Pinpoint the cell where the given text exists, returning its (X, Y) midpoint coordinate. 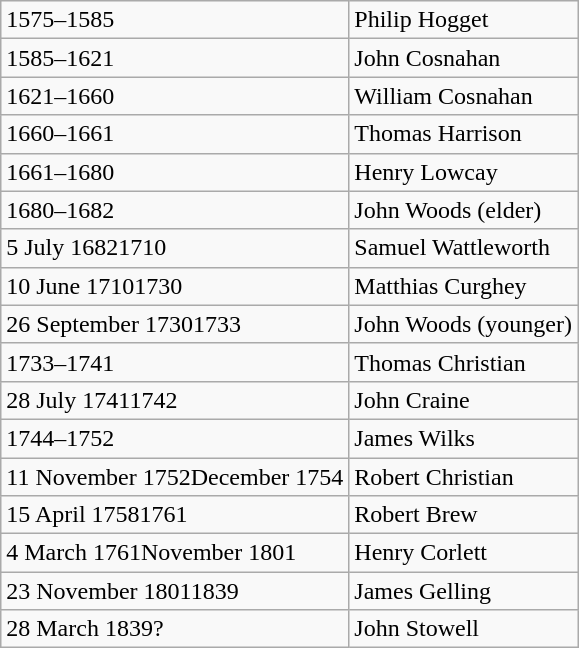
Robert Brew (464, 515)
Samuel Wattleworth (464, 248)
1744–1752 (175, 438)
23 November 18011839 (175, 591)
1661–1680 (175, 172)
15 April 17581761 (175, 515)
John Woods (younger) (464, 324)
11 November 1752December 1754 (175, 477)
Henry Lowcay (464, 172)
James Wilks (464, 438)
John Woods (elder) (464, 210)
John Craine (464, 400)
28 July 17411742 (175, 400)
James Gelling (464, 591)
Henry Corlett (464, 553)
1680–1682 (175, 210)
Robert Christian (464, 477)
Matthias Curghey (464, 286)
1621–1660 (175, 96)
1575–1585 (175, 20)
Philip Hogget (464, 20)
5 July 16821710 (175, 248)
William Cosnahan (464, 96)
4 March 1761November 1801 (175, 553)
26 September 17301733 (175, 324)
Thomas Christian (464, 362)
1733–1741 (175, 362)
28 March 1839? (175, 629)
John Cosnahan (464, 58)
1660–1661 (175, 134)
1585–1621 (175, 58)
10 June 17101730 (175, 286)
Thomas Harrison (464, 134)
John Stowell (464, 629)
